Identify which cell holds the provided text, then report its [X, Y] central coordinate. 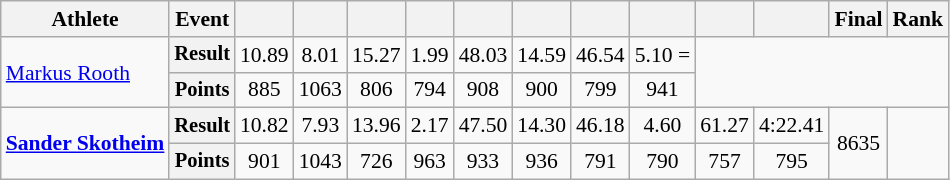
7.93 [320, 126]
Markus Rooth [86, 72]
8635 [858, 144]
790 [662, 162]
Rank [918, 19]
15.27 [376, 55]
757 [724, 162]
5.10 = [662, 55]
794 [430, 90]
10.89 [264, 55]
795 [792, 162]
Event [202, 19]
47.50 [484, 126]
46.54 [600, 55]
2.17 [430, 126]
Athlete [86, 19]
13.96 [376, 126]
14.30 [542, 126]
1063 [320, 90]
1043 [320, 162]
791 [600, 162]
885 [264, 90]
901 [264, 162]
933 [484, 162]
900 [542, 90]
10.82 [264, 126]
48.03 [484, 55]
8.01 [320, 55]
4:22.41 [792, 126]
806 [376, 90]
Sander Skotheim [86, 144]
963 [430, 162]
14.59 [542, 55]
1.99 [430, 55]
61.27 [724, 126]
936 [542, 162]
941 [662, 90]
726 [376, 162]
46.18 [600, 126]
4.60 [662, 126]
799 [600, 90]
Final [858, 19]
908 [484, 90]
